Identify which cell holds the provided text, then report its [X, Y] central coordinate. 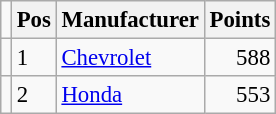
588 [240, 58]
Chevrolet [130, 58]
Honda [130, 95]
2 [34, 95]
Manufacturer [130, 20]
553 [240, 95]
1 [34, 58]
Points [240, 20]
Pos [34, 20]
